Capture the cell that displays the provided text and extract its (x, y) central coordinate. 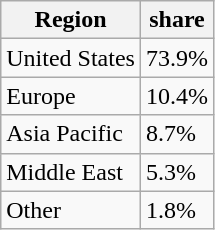
Region (71, 20)
1.8% (176, 210)
8.7% (176, 134)
Middle East (71, 172)
share (176, 20)
5.3% (176, 172)
10.4% (176, 96)
Asia Pacific (71, 134)
73.9% (176, 58)
Other (71, 210)
Europe (71, 96)
United States (71, 58)
